Locate the cell with the specified text and output its (x, y) center coordinate. 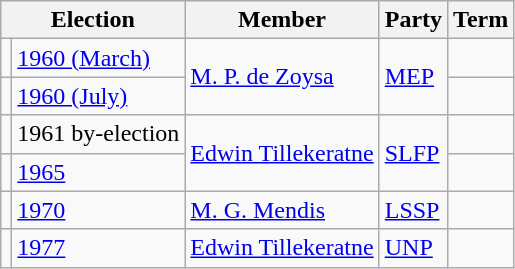
1961 by-election (98, 134)
LSSP (413, 210)
1965 (98, 172)
M. G. Mendis (282, 210)
1970 (98, 210)
1977 (98, 248)
MEP (413, 77)
Member (282, 20)
UNP (413, 248)
M. P. de Zoysa (282, 77)
1960 (March) (98, 58)
1960 (July) (98, 96)
Party (413, 20)
SLFP (413, 153)
Term (481, 20)
Election (93, 20)
